Search for the cell housing the specified text and yield its (X, Y) center coordinate. 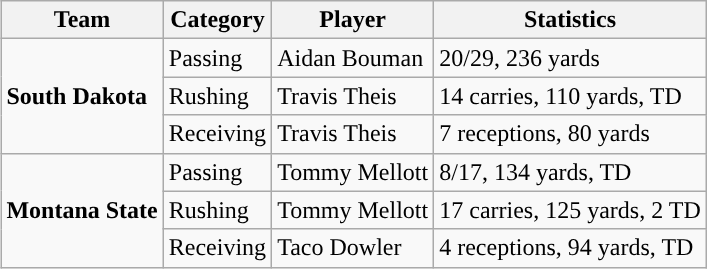
Category (217, 20)
South Dakota (82, 96)
Player (353, 20)
17 carries, 125 yards, 2 TD (570, 210)
Montana State (82, 210)
Aidan Bouman (353, 58)
14 carries, 110 yards, TD (570, 96)
4 receptions, 94 yards, TD (570, 248)
20/29, 236 yards (570, 58)
Statistics (570, 20)
7 receptions, 80 yards (570, 134)
Taco Dowler (353, 248)
8/17, 134 yards, TD (570, 172)
Team (82, 20)
